Capture the cell that displays the provided text and extract its [X, Y] central coordinate. 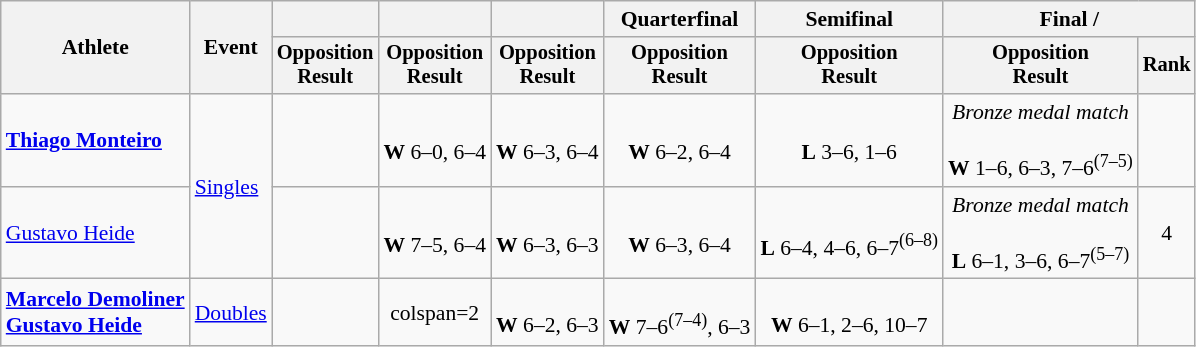
Bronze medal matchL 6–1, 3–6, 6–7(5–7) [1040, 233]
W 7–6(7–4), 6–3 [680, 312]
L 6–4, 4–6, 6–7(6–8) [849, 233]
4 [1167, 233]
Quarterfinal [680, 19]
Athlete [96, 48]
Thiago Monteiro [96, 140]
Doubles [231, 312]
Singles [231, 186]
W 6–0, 6–4 [434, 140]
L 3–6, 1–6 [849, 140]
W 7–5, 6–4 [434, 233]
W 6–2, 6–3 [548, 312]
Marcelo DemolinerGustavo Heide [96, 312]
Rank [1167, 66]
Gustavo Heide [96, 233]
Semifinal [849, 19]
Bronze medal matchW 1–6, 6–3, 7–6(7–5) [1040, 140]
colspan=2 [434, 312]
W 6–3, 6–3 [548, 233]
Final / [1069, 19]
Event [231, 48]
W 6–2, 6–4 [680, 140]
W 6–1, 2–6, 10–7 [849, 312]
